Output the (X, Y) coordinate of the center of the cell containing the given text.  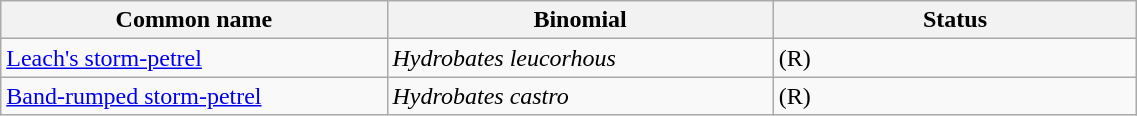
Binomial (580, 20)
Leach's storm-petrel (194, 58)
Hydrobates castro (580, 96)
Band-rumped storm-petrel (194, 96)
Common name (194, 20)
Status (955, 20)
Hydrobates leucorhous (580, 58)
